Extract the (x, y) coordinate from the center of the cell holding the provided text.  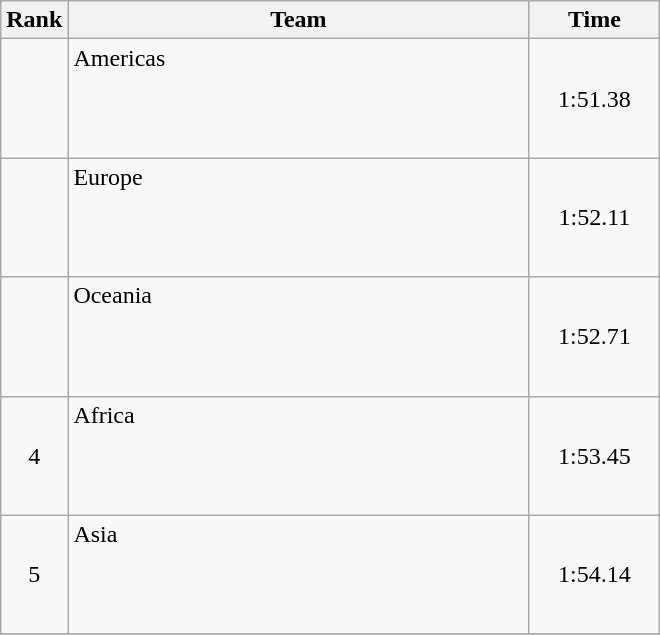
4 (34, 456)
1:53.45 (594, 456)
1:54.14 (594, 574)
Team (298, 20)
Americas (298, 98)
Rank (34, 20)
Asia (298, 574)
5 (34, 574)
Europe (298, 218)
Time (594, 20)
1:52.71 (594, 336)
Oceania (298, 336)
1:51.38 (594, 98)
1:52.11 (594, 218)
Africa (298, 456)
